Output the [X, Y] coordinate of the center of the cell containing the given text.  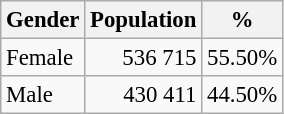
Gender [43, 20]
Population [144, 20]
55.50% [242, 58]
536 715 [144, 58]
Male [43, 95]
430 411 [144, 95]
44.50% [242, 95]
Female [43, 58]
% [242, 20]
